Return the (X, Y) coordinate for the center point of the cell that contains the specified text.  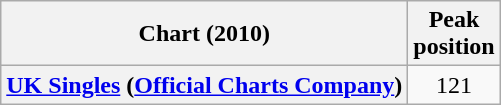
Chart (2010) (204, 34)
UK Singles (Official Charts Company) (204, 85)
121 (454, 85)
Peakposition (454, 34)
